Detect which cell encompasses the target text, then output its (X, Y) center coordinate. 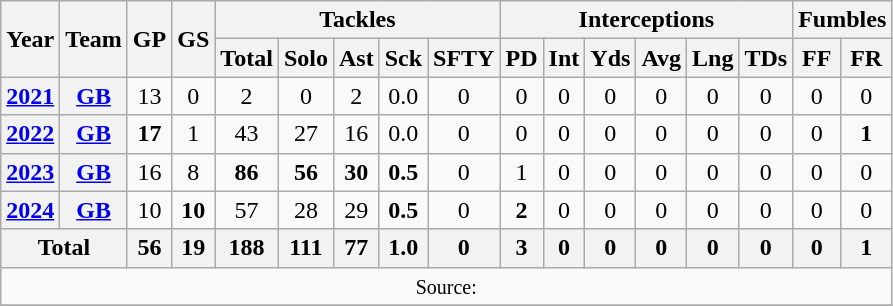
19 (194, 248)
2024 (30, 210)
Yds (610, 58)
28 (306, 210)
Avg (662, 58)
Lng (713, 58)
188 (247, 248)
8 (194, 172)
TDs (766, 58)
Ast (356, 58)
Team (94, 39)
2021 (30, 96)
27 (306, 134)
43 (247, 134)
57 (247, 210)
3 (522, 248)
30 (356, 172)
17 (149, 134)
86 (247, 172)
FF (817, 58)
FR (866, 58)
Sck (403, 58)
GS (194, 39)
PD (522, 58)
77 (356, 248)
2023 (30, 172)
Int (564, 58)
13 (149, 96)
Year (30, 39)
1.0 (403, 248)
2022 (30, 134)
Solo (306, 58)
111 (306, 248)
Source: (446, 286)
GP (149, 39)
SFTY (464, 58)
29 (356, 210)
Fumbles (842, 20)
Tackles (358, 20)
Interceptions (646, 20)
